Return the [X, Y] coordinate for the center point of the cell that contains the specified text.  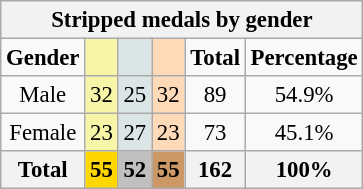
73 [215, 133]
Female [43, 133]
45.1% [304, 133]
Stripped medals by gender [182, 20]
Percentage [304, 58]
27 [134, 133]
100% [304, 170]
54.9% [304, 95]
Male [43, 95]
89 [215, 95]
52 [134, 170]
Gender [43, 58]
162 [215, 170]
25 [134, 95]
